Output the [x, y] coordinate of the center of the cell containing the given text.  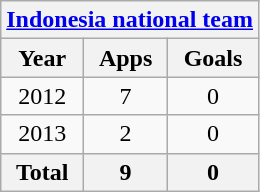
2013 [42, 134]
Indonesia national team [130, 20]
2012 [42, 96]
2 [126, 134]
Year [42, 58]
Apps [126, 58]
7 [126, 96]
Goals [214, 58]
9 [126, 172]
Total [42, 172]
